Return the (X, Y) coordinate for the center point of the cell that contains the specified text.  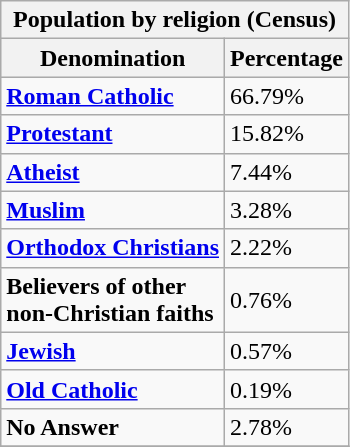
0.57% (287, 351)
Muslim (113, 210)
2.22% (287, 248)
Population by religion (Census) (175, 20)
Atheist (113, 172)
No Answer (113, 427)
Denomination (113, 58)
15.82% (287, 134)
2.78% (287, 427)
0.19% (287, 389)
Orthodox Christians (113, 248)
Roman Catholic (113, 96)
7.44% (287, 172)
3.28% (287, 210)
Protestant (113, 134)
Believers of other non-Christian faiths (113, 300)
Old Catholic (113, 389)
Jewish (113, 351)
0.76% (287, 300)
66.79% (287, 96)
Percentage (287, 58)
